Return (X, Y) of the center of cell containing provided text 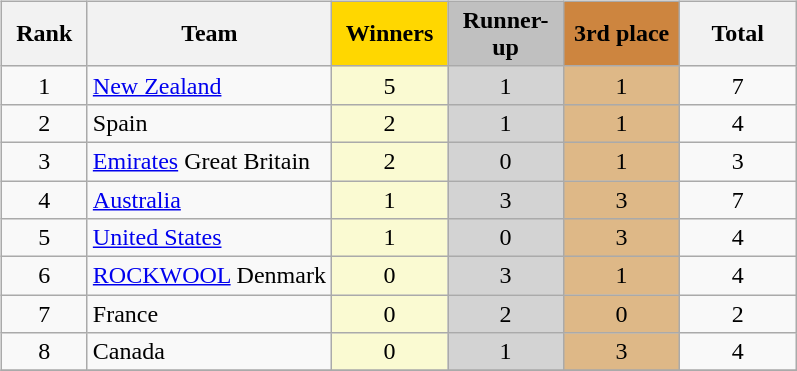
Runner-up (506, 34)
Emirates Great Britain (209, 161)
United States (209, 238)
Canada (209, 352)
Winners (389, 34)
Team (209, 34)
3rd place (622, 34)
Rank (44, 34)
Spain (209, 123)
Total (738, 34)
France (209, 314)
ROCKWOOL Denmark (209, 276)
8 (44, 352)
6 (44, 276)
Australia (209, 199)
New Zealand (209, 85)
